Find where the given text appears and provide that cell's center as (X, Y) coordinate. 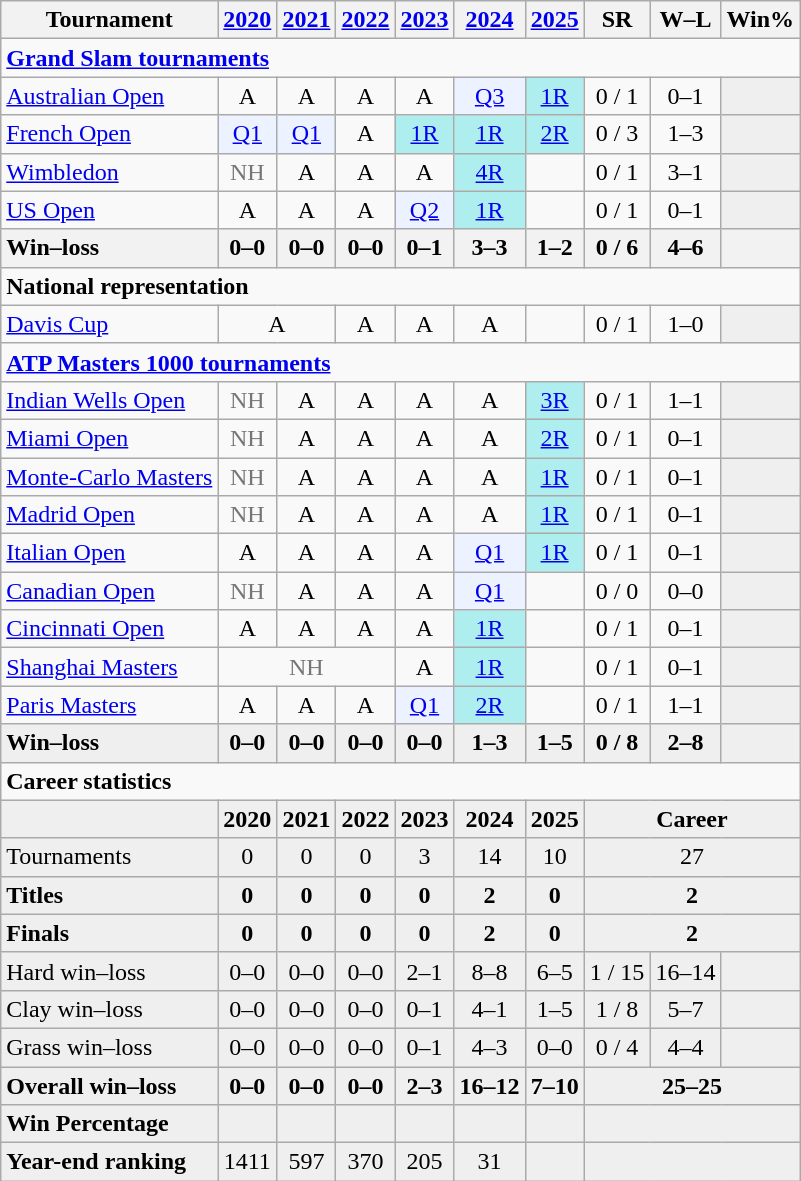
31 (490, 1162)
4R (490, 172)
3–3 (490, 248)
1 / 8 (617, 1009)
SR (617, 20)
Davis Cup (110, 324)
205 (424, 1162)
Overall win–loss (110, 1085)
Grass win–loss (110, 1047)
Canadian Open (110, 591)
Q2 (424, 210)
French Open (110, 134)
7–10 (554, 1085)
Monte-Carlo Masters (110, 477)
Grand Slam tournaments (400, 58)
370 (366, 1162)
Australian Open (110, 96)
Career statistics (400, 781)
4–4 (686, 1047)
ATP Masters 1000 tournaments (400, 362)
Paris Masters (110, 705)
2–3 (424, 1085)
8–8 (490, 971)
US Open (110, 210)
Cincinnati Open (110, 629)
2–1 (424, 971)
4–1 (490, 1009)
Finals (110, 933)
4–3 (490, 1047)
Hard win–loss (110, 971)
Tournaments (110, 857)
Wimbledon (110, 172)
Italian Open (110, 553)
Madrid Open (110, 515)
0 / 3 (617, 134)
0 / 8 (617, 743)
3 (424, 857)
16–14 (686, 971)
10 (554, 857)
Win% (760, 20)
25–25 (692, 1085)
1–0 (686, 324)
Tournament (110, 20)
27 (692, 857)
0 / 0 (617, 591)
2–8 (686, 743)
597 (306, 1162)
5–7 (686, 1009)
0 / 4 (617, 1047)
W–L (686, 20)
16–12 (490, 1085)
Titles (110, 895)
1411 (248, 1162)
Q3 (490, 96)
1 / 15 (617, 971)
Year-end ranking (110, 1162)
3R (554, 400)
Indian Wells Open (110, 400)
4–6 (686, 248)
14 (490, 857)
Win Percentage (110, 1124)
National representation (400, 286)
Clay win–loss (110, 1009)
Shanghai Masters (110, 667)
0 / 6 (617, 248)
Career (692, 819)
3–1 (686, 172)
1–2 (554, 248)
6–5 (554, 971)
Miami Open (110, 438)
